Identify which cell holds the provided text, then report its [x, y] central coordinate. 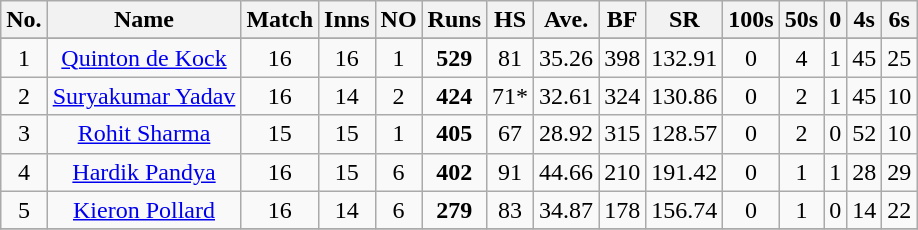
191.42 [684, 172]
178 [622, 210]
398 [622, 58]
Quinton de Kock [144, 58]
32.61 [566, 96]
6s [900, 20]
SR [684, 20]
25 [900, 58]
71* [510, 96]
35.26 [566, 58]
Inns [347, 20]
Match [280, 20]
34.87 [566, 210]
128.57 [684, 134]
44.66 [566, 172]
28 [864, 172]
83 [510, 210]
315 [622, 134]
22 [900, 210]
324 [622, 96]
156.74 [684, 210]
402 [454, 172]
67 [510, 134]
50s [801, 20]
81 [510, 58]
210 [622, 172]
BF [622, 20]
NO [398, 20]
52 [864, 134]
279 [454, 210]
28.92 [566, 134]
No. [24, 20]
5 [24, 210]
91 [510, 172]
4s [864, 20]
29 [900, 172]
Name [144, 20]
424 [454, 96]
Ave. [566, 20]
3 [24, 134]
HS [510, 20]
132.91 [684, 58]
529 [454, 58]
Kieron Pollard [144, 210]
Runs [454, 20]
100s [751, 20]
Hardik Pandya [144, 172]
130.86 [684, 96]
Rohit Sharma [144, 134]
405 [454, 134]
Suryakumar Yadav [144, 96]
